Locate the cell with the specified text and output its (X, Y) center coordinate. 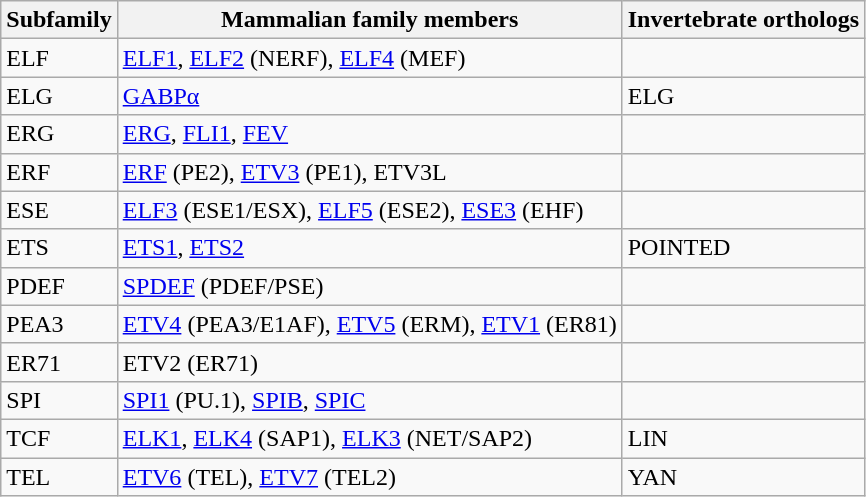
LIN (743, 438)
PDEF (59, 286)
ETS1, ETS2 (370, 248)
POINTED (743, 248)
GABPα (370, 96)
ETS (59, 248)
ETV2 (ER71) (370, 362)
TCF (59, 438)
ETV4 (PEA3/E1AF), ETV5 (ERM), ETV1 (ER81) (370, 324)
YAN (743, 477)
ERF (59, 172)
ERF (PE2), ETV3 (PE1), ETV3L (370, 172)
ELF (59, 58)
SPI (59, 400)
ERG (59, 134)
ER71 (59, 362)
SPDEF (PDEF/PSE) (370, 286)
TEL (59, 477)
ETV6 (TEL), ETV7 (TEL2) (370, 477)
SPI1 (PU.1), SPIB, SPIC (370, 400)
Invertebrate orthologs (743, 20)
ELK1, ELK4 (SAP1), ELK3 (NET/SAP2) (370, 438)
ELF1, ELF2 (NERF), ELF4 (MEF) (370, 58)
Mammalian family members (370, 20)
ERG, FLI1, FEV (370, 134)
ESE (59, 210)
PEA3 (59, 324)
Subfamily (59, 20)
ELF3 (ESE1/ESX), ELF5 (ESE2), ESE3 (EHF) (370, 210)
